Find where the given text appears and provide that cell's center as [X, Y] coordinate. 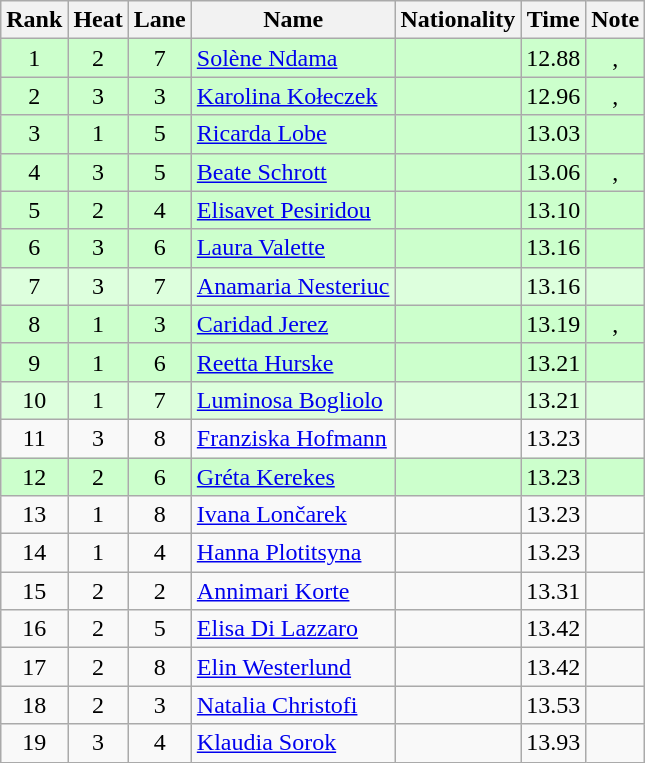
Heat [98, 20]
Karolina Kołeczek [293, 96]
13.19 [554, 324]
Rank [34, 20]
13.06 [554, 172]
Reetta Hurske [293, 362]
Caridad Jerez [293, 324]
13.93 [554, 743]
13.03 [554, 134]
13.10 [554, 210]
13 [34, 515]
10 [34, 400]
Annimari Korte [293, 591]
9 [34, 362]
18 [34, 705]
13.53 [554, 705]
Elin Westerlund [293, 667]
12.96 [554, 96]
17 [34, 667]
Klaudia Sorok [293, 743]
Luminosa Bogliolo [293, 400]
Elisa Di Lazzaro [293, 629]
Hanna Plotitsyna [293, 553]
Ivana Lončarek [293, 515]
Gréta Kerekes [293, 477]
14 [34, 553]
Note [616, 20]
12.88 [554, 58]
12 [34, 477]
19 [34, 743]
Lane [160, 20]
Solène Ndama [293, 58]
Name [293, 20]
11 [34, 438]
Nationality [458, 20]
16 [34, 629]
15 [34, 591]
Beate Schrott [293, 172]
Time [554, 20]
Laura Valette [293, 248]
13.31 [554, 591]
Franziska Hofmann [293, 438]
Anamaria Nesteriuc [293, 286]
Elisavet Pesiridou [293, 210]
Ricarda Lobe [293, 134]
Natalia Christofi [293, 705]
